Detect which cell encompasses the target text, then output its [X, Y] center coordinate. 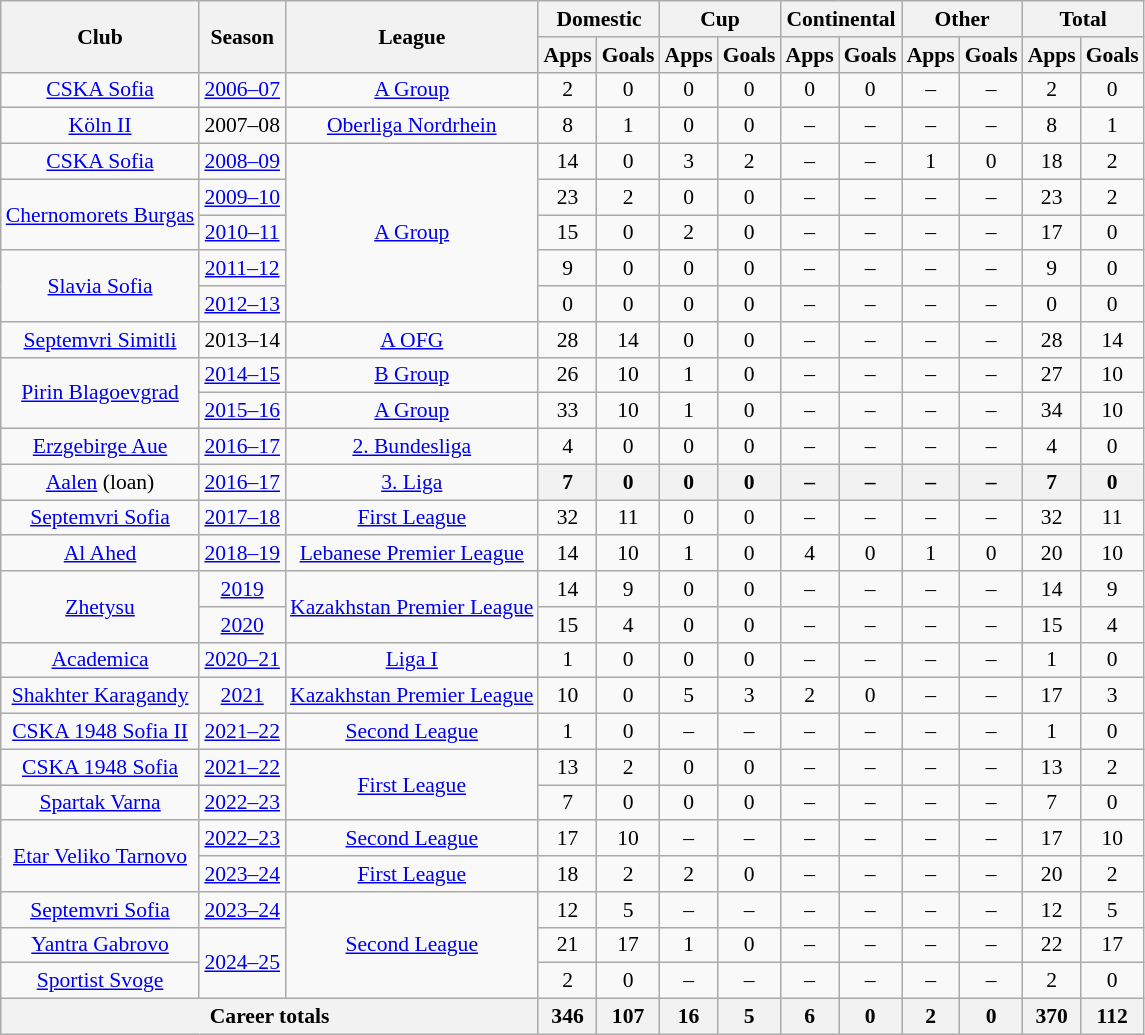
107 [628, 1017]
Club [100, 36]
2020–21 [242, 660]
2012–13 [242, 304]
Continental [842, 19]
Cup [720, 19]
Liga I [412, 660]
Oberliga Nordrhein [412, 126]
112 [1112, 1017]
2006–07 [242, 90]
2014–15 [242, 375]
Etar Veliko Tarnovo [100, 856]
Shakhter Karagandy [100, 696]
27 [1052, 375]
Chernomorets Burgas [100, 214]
16 [689, 1017]
2015–16 [242, 411]
26 [567, 375]
Lebanese Premier League [412, 554]
3. Liga [412, 482]
6 [810, 1017]
League [412, 36]
2011–12 [242, 269]
346 [567, 1017]
CSKA 1948 Sofia [100, 767]
Pirin Blagoevgrad [100, 392]
Spartak Varna [100, 803]
2008–09 [242, 162]
2007–08 [242, 126]
Köln II [100, 126]
Academica [100, 660]
21 [567, 945]
B Group [412, 375]
2010–11 [242, 233]
2019 [242, 589]
Total [1084, 19]
2018–19 [242, 554]
Sportist Svoge [100, 981]
CSKA 1948 Sofia II [100, 732]
Slavia Sofia [100, 286]
2017–18 [242, 518]
2. Bundesliga [412, 447]
2024–25 [242, 962]
Al Ahed [100, 554]
34 [1052, 411]
Yantra Gabrovo [100, 945]
A OFG [412, 340]
2021 [242, 696]
370 [1052, 1017]
33 [567, 411]
2020 [242, 625]
Zhetysu [100, 606]
22 [1052, 945]
Aalen (loan) [100, 482]
Domestic [598, 19]
Career totals [270, 1017]
2013–14 [242, 340]
Season [242, 36]
Erzgebirge Aue [100, 447]
Septemvri Simitli [100, 340]
Other [962, 19]
2009–10 [242, 197]
